For the text-containing cell, return its midpoint in [X, Y] coordinate format. 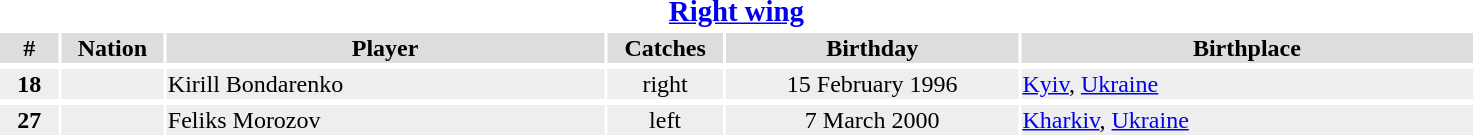
Kyiv, Ukraine [1247, 84]
Feliks Morozov [384, 120]
Birthplace [1247, 48]
Nation [112, 48]
Birthday [872, 48]
7 March 2000 [872, 120]
27 [29, 120]
right [666, 84]
Kirill Bondarenko [384, 84]
18 [29, 84]
Kharkiv, Ukraine [1247, 120]
# [29, 48]
Catches [666, 48]
left [666, 120]
15 February 1996 [872, 84]
Player [384, 48]
